From the cell containing the given text, extract its center point as (x, y) coordinate. 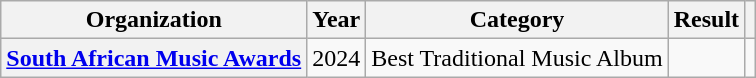
Result (706, 20)
Category (517, 20)
2024 (336, 58)
South African Music Awards (154, 58)
Year (336, 20)
Best Traditional Music Album (517, 58)
Organization (154, 20)
